Extract the [X, Y] coordinate from the center of the cell holding the provided text.  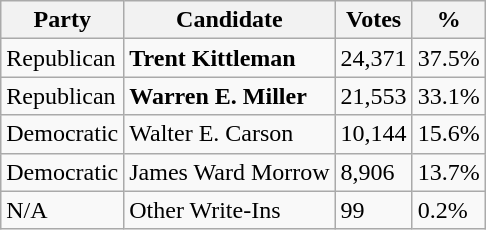
0.2% [448, 210]
24,371 [374, 58]
% [448, 20]
Walter E. Carson [230, 134]
15.6% [448, 134]
99 [374, 210]
8,906 [374, 172]
Votes [374, 20]
Party [62, 20]
10,144 [374, 134]
Trent Kittleman [230, 58]
33.1% [448, 96]
13.7% [448, 172]
Other Write-Ins [230, 210]
21,553 [374, 96]
N/A [62, 210]
James Ward Morrow [230, 172]
Warren E. Miller [230, 96]
Candidate [230, 20]
37.5% [448, 58]
